Capture the cell that displays the provided text and extract its (X, Y) central coordinate. 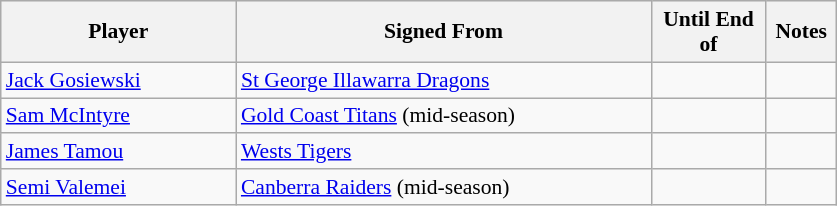
Signed From (444, 32)
St George Illawarra Dragons (444, 80)
Jack Gosiewski (118, 80)
Canberra Raiders (mid-season) (444, 187)
James Tamou (118, 152)
Notes (801, 32)
Sam McIntyre (118, 116)
Gold Coast Titans (mid-season) (444, 116)
Until End of (708, 32)
Semi Valemei (118, 187)
Wests Tigers (444, 152)
Player (118, 32)
